Identify which cell holds the provided text, then report its [x, y] central coordinate. 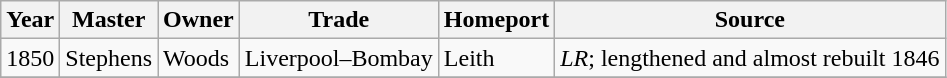
Liverpool–Bombay [338, 58]
Stephens [109, 58]
Woods [199, 58]
1850 [30, 58]
Master [109, 20]
Owner [199, 20]
Year [30, 20]
Trade [338, 20]
Homeport [496, 20]
LR; lengthened and almost rebuilt 1846 [750, 58]
Leith [496, 58]
Source [750, 20]
